Detect which cell encompasses the target text, then output its [X, Y] center coordinate. 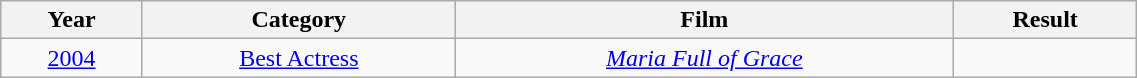
Maria Full of Grace [704, 58]
2004 [72, 58]
Best Actress [298, 58]
Category [298, 20]
Film [704, 20]
Result [1044, 20]
Year [72, 20]
